For the text-containing cell, return its midpoint in (x, y) coordinate format. 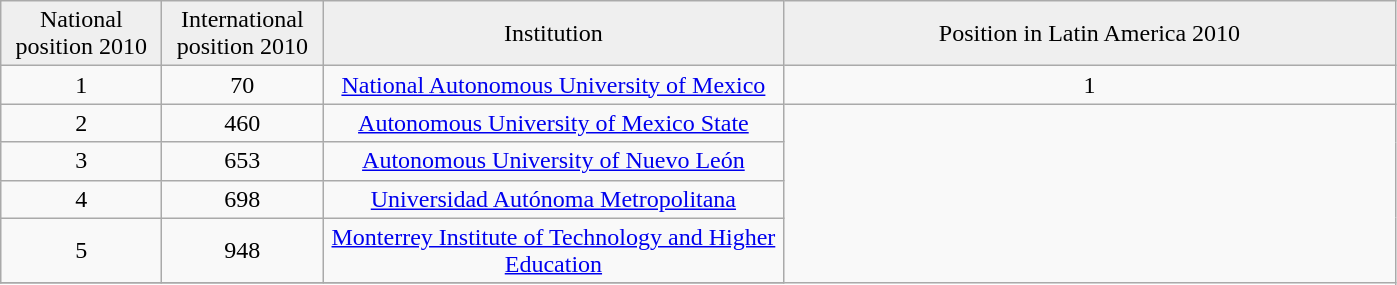
698 (242, 199)
Position in Latin America 2010 (1090, 34)
4 (82, 199)
Monterrey Institute of Technology and Higher Education (554, 250)
653 (242, 161)
2 (82, 123)
Institution (554, 34)
International position 2010 (242, 34)
3 (82, 161)
National Autonomous University of Mexico (554, 85)
5 (82, 250)
Autonomous University of Mexico State (554, 123)
National position 2010 (82, 34)
Autonomous University of Nuevo León (554, 161)
70 (242, 85)
948 (242, 250)
460 (242, 123)
Universidad Autónoma Metropolitana (554, 199)
